Output the (X, Y) coordinate of the center of the cell containing the given text.  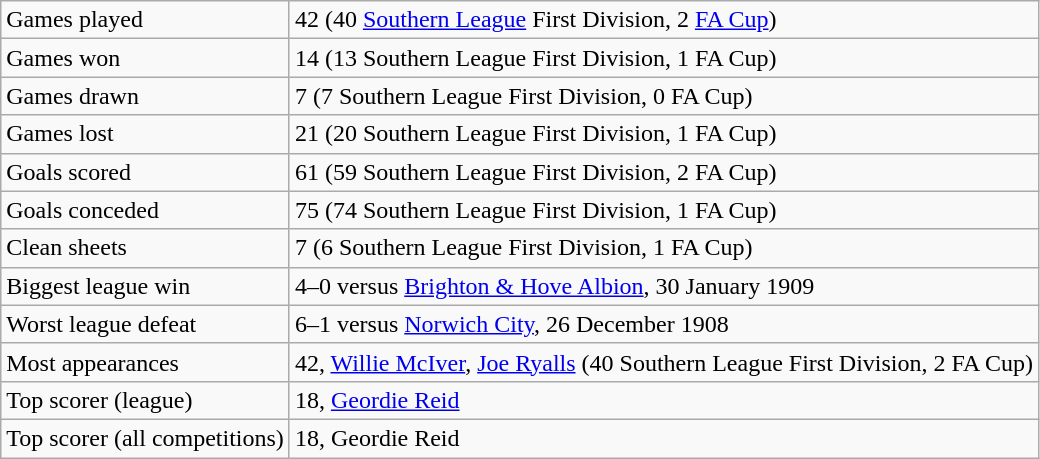
Top scorer (all competitions) (146, 438)
14 (13 Southern League First Division, 1 FA Cup) (664, 58)
Goals conceded (146, 210)
75 (74 Southern League First Division, 1 FA Cup) (664, 210)
6–1 versus Norwich City, 26 December 1908 (664, 324)
4–0 versus Brighton & Hove Albion, 30 January 1909 (664, 286)
Worst league defeat (146, 324)
61 (59 Southern League First Division, 2 FA Cup) (664, 172)
Games won (146, 58)
Top scorer (league) (146, 400)
Most appearances (146, 362)
Biggest league win (146, 286)
21 (20 Southern League First Division, 1 FA Cup) (664, 134)
Games played (146, 20)
7 (7 Southern League First Division, 0 FA Cup) (664, 96)
Goals scored (146, 172)
Games drawn (146, 96)
42, Willie McIver, Joe Ryalls (40 Southern League First Division, 2 FA Cup) (664, 362)
Games lost (146, 134)
7 (6 Southern League First Division, 1 FA Cup) (664, 248)
42 (40 Southern League First Division, 2 FA Cup) (664, 20)
Clean sheets (146, 248)
